Provide the [x, y] coordinate of the cell's center where the given text is located.  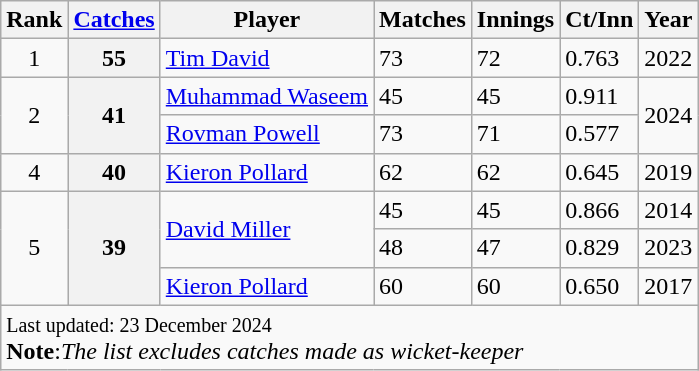
5 [34, 248]
Year [668, 20]
1 [34, 58]
0.911 [600, 96]
0.829 [600, 248]
Last updated: 23 December 2024Note:The list excludes catches made as wicket-keeper [350, 338]
72 [515, 58]
David Miller [266, 229]
47 [515, 248]
Catches [114, 20]
4 [34, 172]
Matches [423, 20]
48 [423, 248]
Innings [515, 20]
2024 [668, 115]
0.650 [600, 286]
0.577 [600, 134]
2017 [668, 286]
0.763 [600, 58]
0.645 [600, 172]
40 [114, 172]
2023 [668, 248]
2 [34, 115]
Ct/Inn [600, 20]
Player [266, 20]
55 [114, 58]
2022 [668, 58]
2014 [668, 210]
Rovman Powell [266, 134]
0.866 [600, 210]
Tim David [266, 58]
Muhammad Waseem [266, 96]
71 [515, 134]
Rank [34, 20]
2019 [668, 172]
39 [114, 248]
41 [114, 115]
